From the cell containing the given text, extract its center point as (X, Y) coordinate. 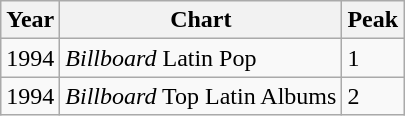
Billboard Latin Pop (201, 58)
Chart (201, 20)
Billboard Top Latin Albums (201, 96)
1 (373, 58)
Year (30, 20)
2 (373, 96)
Peak (373, 20)
